Capture the cell that displays the provided text and extract its [x, y] central coordinate. 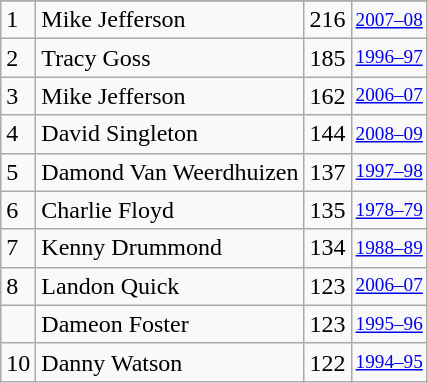
8 [18, 286]
10 [18, 362]
1994–95 [389, 362]
162 [328, 96]
122 [328, 362]
Damond Van Weerdhuizen [170, 172]
1978–79 [389, 210]
Tracy Goss [170, 58]
3 [18, 96]
5 [18, 172]
6 [18, 210]
Danny Watson [170, 362]
185 [328, 58]
1995–96 [389, 324]
1988–89 [389, 248]
2007–08 [389, 20]
137 [328, 172]
1997–98 [389, 172]
2008–09 [389, 134]
134 [328, 248]
Dameon Foster [170, 324]
144 [328, 134]
135 [328, 210]
216 [328, 20]
4 [18, 134]
Landon Quick [170, 286]
1996–97 [389, 58]
7 [18, 248]
2 [18, 58]
1 [18, 20]
Kenny Drummond [170, 248]
David Singleton [170, 134]
Charlie Floyd [170, 210]
